From the cell containing the given text, extract its center point as [x, y] coordinate. 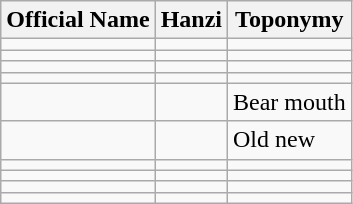
Bear mouth [290, 102]
Old new [290, 140]
Official Name [78, 20]
Toponymy [290, 20]
Hanzi [191, 20]
